Return [X, Y] of the center of cell containing provided text 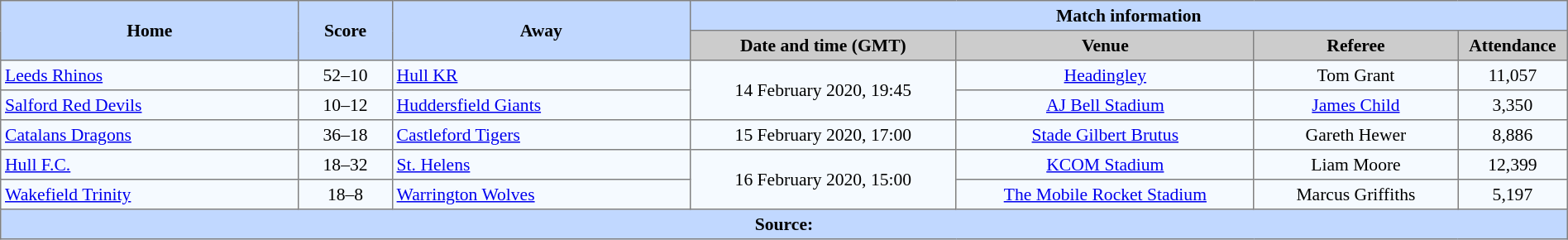
Liam Moore [1355, 165]
10–12 [346, 105]
Huddersfield Giants [541, 105]
14 February 2020, 19:45 [823, 90]
Castleford Tigers [541, 135]
Attendance [1513, 46]
Catalans Dragons [150, 135]
St. Helens [541, 165]
The Mobile Rocket Stadium [1105, 194]
12,399 [1513, 165]
Wakefield Trinity [150, 194]
8,886 [1513, 135]
Source: [784, 224]
Warrington Wolves [541, 194]
Hull KR [541, 75]
Home [150, 31]
KCOM Stadium [1105, 165]
Venue [1105, 46]
Stade Gilbert Brutus [1105, 135]
Match information [1128, 16]
Tom Grant [1355, 75]
Salford Red Devils [150, 105]
Score [346, 31]
11,057 [1513, 75]
Hull F.C. [150, 165]
Marcus Griffiths [1355, 194]
Date and time (GMT) [823, 46]
36–18 [346, 135]
15 February 2020, 17:00 [823, 135]
Referee [1355, 46]
James Child [1355, 105]
3,350 [1513, 105]
Gareth Hewer [1355, 135]
5,197 [1513, 194]
AJ Bell Stadium [1105, 105]
Away [541, 31]
16 February 2020, 15:00 [823, 180]
Leeds Rhinos [150, 75]
52–10 [346, 75]
18–8 [346, 194]
18–32 [346, 165]
Headingley [1105, 75]
